Find where the given text appears and provide that cell's center as [x, y] coordinate. 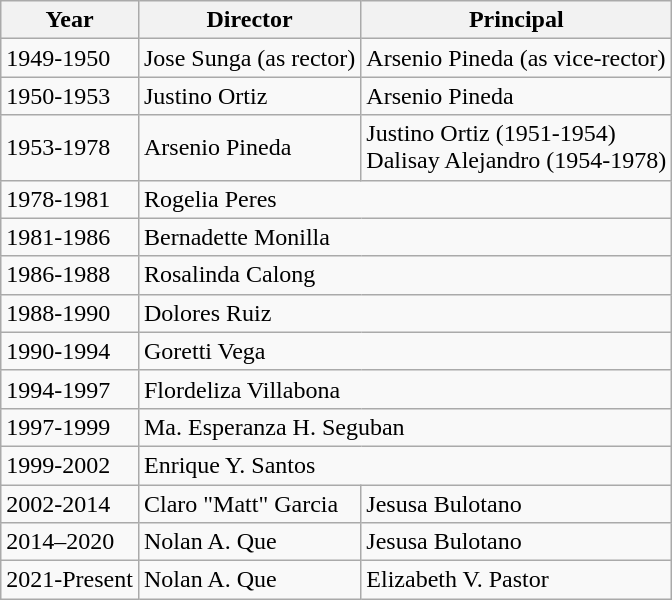
1988-1990 [70, 313]
1978-1981 [70, 199]
1949-1950 [70, 58]
Rosalinda Calong [404, 275]
Arsenio Pineda (as vice-rector) [516, 58]
Rogelia Peres [404, 199]
2014–2020 [70, 542]
Ma. Esperanza H. Seguban [404, 427]
1953-1978 [70, 148]
Claro "Matt" Garcia [249, 503]
2021-Present [70, 580]
Dolores Ruiz [404, 313]
1999-2002 [70, 465]
Enrique Y. Santos [404, 465]
Justino Ortiz [249, 96]
Principal [516, 20]
Director [249, 20]
1950-1953 [70, 96]
Flordeliza Villabona [404, 389]
Justino Ortiz (1951-1954)Dalisay Alejandro (1954-1978) [516, 148]
2002-2014 [70, 503]
1990-1994 [70, 351]
Jose Sunga (as rector) [249, 58]
1986-1988 [70, 275]
1981-1986 [70, 237]
Year [70, 20]
Elizabeth V. Pastor [516, 580]
1994-1997 [70, 389]
Goretti Vega [404, 351]
Bernadette Monilla [404, 237]
1997-1999 [70, 427]
